From the cell containing the given text, extract its center point as (x, y) coordinate. 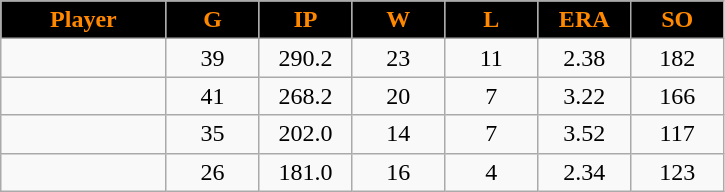
3.52 (584, 134)
11 (492, 58)
2.34 (584, 172)
26 (212, 172)
L (492, 20)
16 (398, 172)
IP (306, 20)
202.0 (306, 134)
SO (678, 20)
14 (398, 134)
35 (212, 134)
166 (678, 96)
117 (678, 134)
290.2 (306, 58)
W (398, 20)
39 (212, 58)
ERA (584, 20)
2.38 (584, 58)
268.2 (306, 96)
181.0 (306, 172)
123 (678, 172)
41 (212, 96)
3.22 (584, 96)
4 (492, 172)
20 (398, 96)
G (212, 20)
Player (84, 20)
182 (678, 58)
23 (398, 58)
